From the cell containing the given text, extract its center point as (x, y) coordinate. 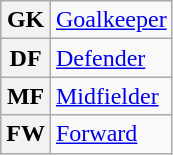
Defender (111, 58)
GK (26, 20)
DF (26, 58)
MF (26, 96)
FW (26, 134)
Forward (111, 134)
Midfielder (111, 96)
Goalkeeper (111, 20)
